Find where the given text appears and provide that cell's center as [x, y] coordinate. 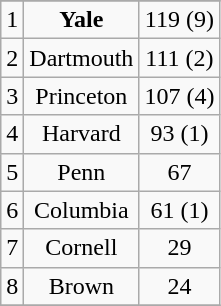
Cornell [82, 248]
Harvard [82, 134]
7 [12, 248]
Columbia [82, 210]
67 [180, 172]
61 (1) [180, 210]
24 [180, 286]
2 [12, 58]
119 (9) [180, 20]
Princeton [82, 96]
Yale [82, 20]
3 [12, 96]
4 [12, 134]
Penn [82, 172]
Brown [82, 286]
6 [12, 210]
Dartmouth [82, 58]
107 (4) [180, 96]
29 [180, 248]
111 (2) [180, 58]
1 [12, 20]
8 [12, 286]
5 [12, 172]
93 (1) [180, 134]
